Return [x, y] of the center of cell containing provided text 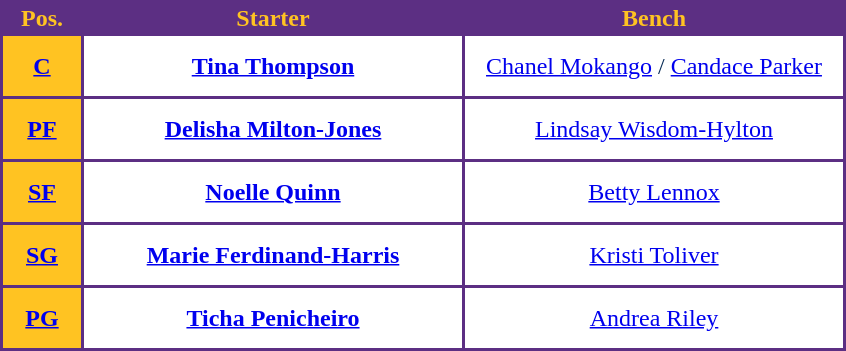
Lindsay Wisdom-Hylton [654, 129]
C [42, 66]
PF [42, 129]
Noelle Quinn [273, 192]
SG [42, 255]
Betty Lennox [654, 192]
Bench [654, 18]
Chanel Mokango / Candace Parker [654, 66]
Pos. [42, 18]
Andrea Riley [654, 318]
Delisha Milton-Jones [273, 129]
Tina Thompson [273, 66]
SF [42, 192]
PG [42, 318]
Kristi Toliver [654, 255]
Marie Ferdinand-Harris [273, 255]
Starter [273, 18]
Ticha Penicheiro [273, 318]
